Identify which cell holds the provided text, then report its (x, y) central coordinate. 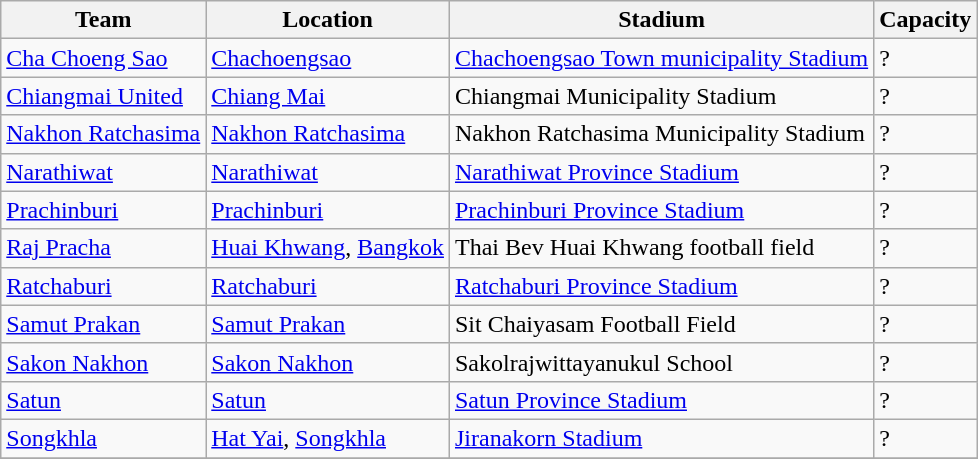
Team (104, 20)
Narathiwat Province Stadium (661, 172)
Chiang Mai (328, 96)
Huai Khwang, Bangkok (328, 248)
Raj Pracha (104, 248)
Chachoengsao Town municipality Stadium (661, 58)
Songkhla (104, 438)
Ratchaburi Province Stadium (661, 286)
Chachoengsao (328, 58)
Chiangmai Municipality Stadium (661, 96)
Chiangmai United (104, 96)
Prachinburi Province Stadium (661, 210)
Thai Bev Huai Khwang football field (661, 248)
Sit Chaiyasam Football Field (661, 324)
Jiranakorn Stadium (661, 438)
Nakhon Ratchasima Municipality Stadium (661, 134)
Satun Province Stadium (661, 400)
Stadium (661, 20)
Cha Choeng Sao (104, 58)
Hat Yai, Songkhla (328, 438)
Location (328, 20)
Capacity (926, 20)
Sakolrajwittayanukul School (661, 362)
